Identify which cell holds the provided text, then report its (X, Y) central coordinate. 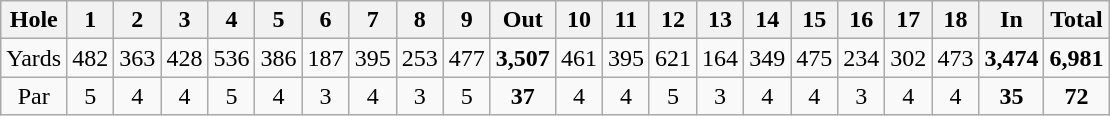
37 (522, 96)
16 (862, 20)
475 (814, 58)
386 (278, 58)
3,474 (1012, 58)
Out (522, 20)
621 (672, 58)
14 (768, 20)
234 (862, 58)
477 (466, 58)
6 (326, 20)
10 (578, 20)
In (1012, 20)
363 (138, 58)
9 (466, 20)
349 (768, 58)
15 (814, 20)
6,981 (1076, 58)
253 (420, 58)
12 (672, 20)
187 (326, 58)
473 (956, 58)
11 (626, 20)
Hole (34, 20)
3,507 (522, 58)
Total (1076, 20)
7 (372, 20)
536 (232, 58)
13 (720, 20)
17 (908, 20)
18 (956, 20)
461 (578, 58)
164 (720, 58)
428 (184, 58)
8 (420, 20)
35 (1012, 96)
2 (138, 20)
Par (34, 96)
72 (1076, 96)
Yards (34, 58)
1 (90, 20)
482 (90, 58)
302 (908, 58)
